Pinpoint the cell where the given text exists, returning its (X, Y) midpoint coordinate. 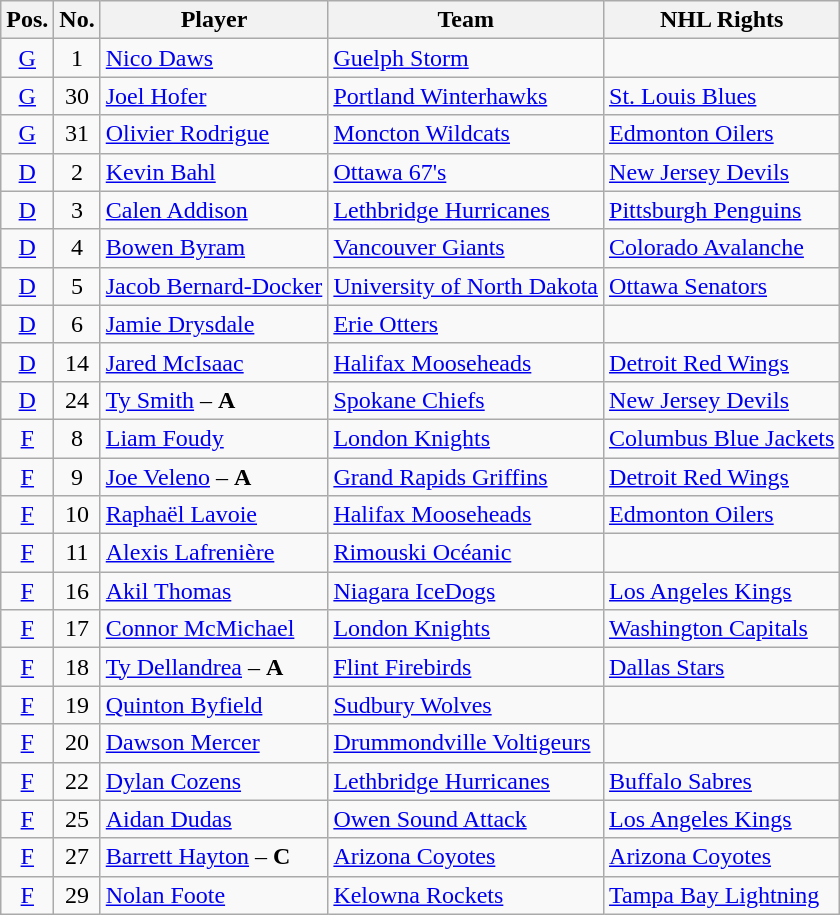
3 (77, 210)
1 (77, 58)
NHL Rights (722, 20)
Raphaël Lavoie (214, 515)
Owen Sound Attack (466, 819)
14 (77, 362)
29 (77, 895)
Drummondville Voltigeurs (466, 743)
Kevin Bahl (214, 172)
Grand Rapids Griffins (466, 477)
Niagara IceDogs (466, 591)
Washington Capitals (722, 629)
Calen Addison (214, 210)
Vancouver Giants (466, 248)
Ty Dellandrea – A (214, 667)
24 (77, 400)
6 (77, 324)
Jamie Drysdale (214, 324)
Dallas Stars (722, 667)
Team (466, 20)
Dawson Mercer (214, 743)
Pittsburgh Penguins (722, 210)
Joel Hofer (214, 96)
11 (77, 553)
Guelph Storm (466, 58)
Alexis Lafrenière (214, 553)
Buffalo Sabres (722, 781)
Quinton Byfield (214, 705)
Columbus Blue Jackets (722, 438)
4 (77, 248)
16 (77, 591)
10 (77, 515)
Sudbury Wolves (466, 705)
31 (77, 134)
2 (77, 172)
27 (77, 857)
Connor McMichael (214, 629)
No. (77, 20)
Portland Winterhawks (466, 96)
Joe Veleno – A (214, 477)
17 (77, 629)
Aidan Dudas (214, 819)
20 (77, 743)
25 (77, 819)
Jared McIsaac (214, 362)
Flint Firebirds (466, 667)
5 (77, 286)
18 (77, 667)
Bowen Byram (214, 248)
Ottawa 67's (466, 172)
Erie Otters (466, 324)
Olivier Rodrigue (214, 134)
19 (77, 705)
Moncton Wildcats (466, 134)
Nico Daws (214, 58)
Dylan Cozens (214, 781)
Pos. (28, 20)
Rimouski Océanic (466, 553)
8 (77, 438)
Tampa Bay Lightning (722, 895)
22 (77, 781)
Ty Smith – A (214, 400)
9 (77, 477)
Jacob Bernard-Docker (214, 286)
30 (77, 96)
Ottawa Senators (722, 286)
Nolan Foote (214, 895)
Spokane Chiefs (466, 400)
Akil Thomas (214, 591)
Liam Foudy (214, 438)
Colorado Avalanche (722, 248)
Kelowna Rockets (466, 895)
Player (214, 20)
Barrett Hayton – C (214, 857)
University of North Dakota (466, 286)
St. Louis Blues (722, 96)
